Search for the cell housing the specified text and yield its (x, y) center coordinate. 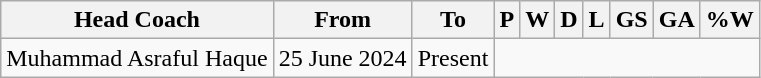
%W (730, 20)
Present (453, 58)
GS (632, 20)
P (507, 20)
25 June 2024 (342, 58)
To (453, 20)
Head Coach (137, 20)
L (596, 20)
Muhammad Asraful Haque (137, 58)
W (538, 20)
D (569, 20)
GA (676, 20)
From (342, 20)
